Return the (x, y) coordinate for the center point of the cell that contains the specified text.  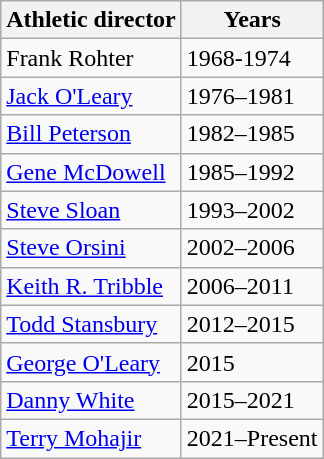
1993–2002 (252, 210)
2021–Present (252, 438)
Bill Peterson (92, 134)
Years (252, 20)
2002–2006 (252, 248)
Terry Mohajir (92, 438)
George O'Leary (92, 362)
2012–2015 (252, 324)
2006–2011 (252, 286)
Athletic director (92, 20)
1968-1974 (252, 58)
Steve Orsini (92, 248)
1982–1985 (252, 134)
1985–1992 (252, 172)
Gene McDowell (92, 172)
1976–1981 (252, 96)
Keith R. Tribble (92, 286)
2015 (252, 362)
2015–2021 (252, 400)
Steve Sloan (92, 210)
Danny White (92, 400)
Todd Stansbury (92, 324)
Frank Rohter (92, 58)
Jack O'Leary (92, 96)
